Search for the cell housing the specified text and yield its (X, Y) center coordinate. 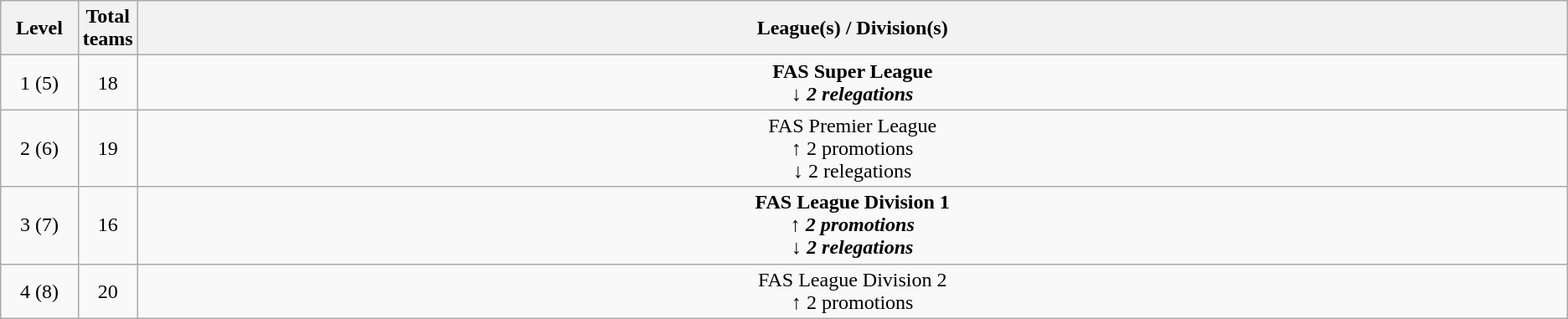
FAS Premier League↑ 2 promotions↓ 2 relegations (853, 148)
Total teams (107, 28)
1 (5) (39, 82)
18 (107, 82)
19 (107, 148)
FAS League Division 1↑ 2 promotions↓ 2 relegations (853, 225)
3 (7) (39, 225)
2 (6) (39, 148)
FAS League Division 2↑ 2 promotions (853, 291)
20 (107, 291)
Level (39, 28)
FAS Super League↓ 2 relegations (853, 82)
League(s) / Division(s) (853, 28)
4 (8) (39, 291)
16 (107, 225)
